From the cell containing the given text, extract its center point as (X, Y) coordinate. 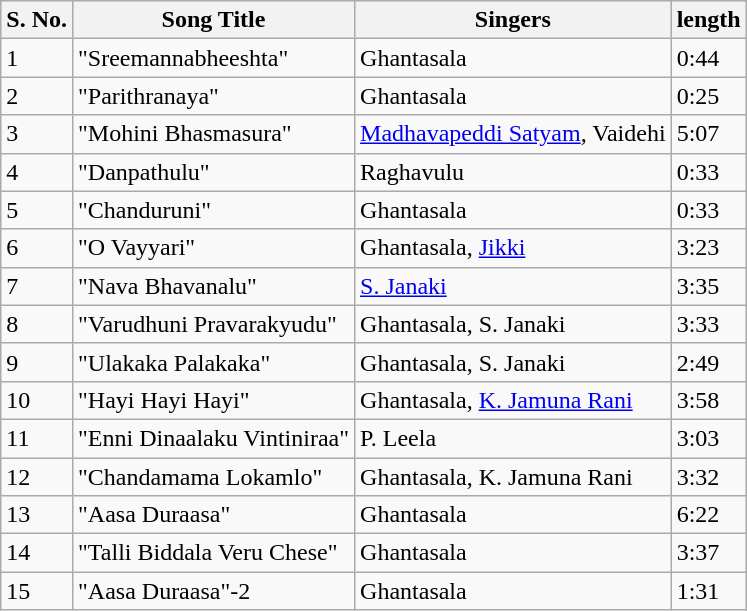
"Mohini Bhasmasura" (213, 134)
S. Janaki (514, 286)
2:49 (708, 362)
Raghavulu (514, 172)
"Chanduruni" (213, 210)
11 (37, 438)
9 (37, 362)
3 (37, 134)
"Ulakaka Palakaka" (213, 362)
0:44 (708, 58)
6:22 (708, 515)
15 (37, 591)
"Talli Biddala Veru Chese" (213, 553)
3:32 (708, 477)
Ghantasala, Jikki (514, 248)
13 (37, 515)
Song Title (213, 20)
"Enni Dinaalaku Vintiniraa" (213, 438)
5:07 (708, 134)
3:33 (708, 324)
10 (37, 400)
"Varudhuni Pravarakyudu" (213, 324)
3:23 (708, 248)
P. Leela (514, 438)
5 (37, 210)
3:37 (708, 553)
length (708, 20)
"Aasa Duraasa"-2 (213, 591)
Madhavapeddi Satyam, Vaidehi (514, 134)
3:58 (708, 400)
1 (37, 58)
4 (37, 172)
12 (37, 477)
"Danpathulu" (213, 172)
8 (37, 324)
3:03 (708, 438)
0:25 (708, 96)
14 (37, 553)
3:35 (708, 286)
"Sreemannabheeshta" (213, 58)
"Parithranaya" (213, 96)
"Chandamama Lokamlo" (213, 477)
"Nava Bhavanalu" (213, 286)
"Aasa Duraasa" (213, 515)
7 (37, 286)
"Hayi Hayi Hayi" (213, 400)
6 (37, 248)
2 (37, 96)
"O Vayyari" (213, 248)
Singers (514, 20)
1:31 (708, 591)
S. No. (37, 20)
